Output the [x, y] coordinate of the center of the cell containing the given text.  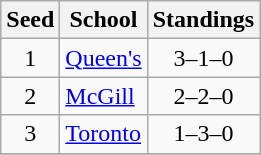
Queen's [104, 58]
Standings [203, 20]
Seed [30, 20]
3 [30, 134]
McGill [104, 96]
1–3–0 [203, 134]
3–1–0 [203, 58]
School [104, 20]
Toronto [104, 134]
2–2–0 [203, 96]
2 [30, 96]
1 [30, 58]
